Output the [X, Y] coordinate of the center of the cell containing the given text.  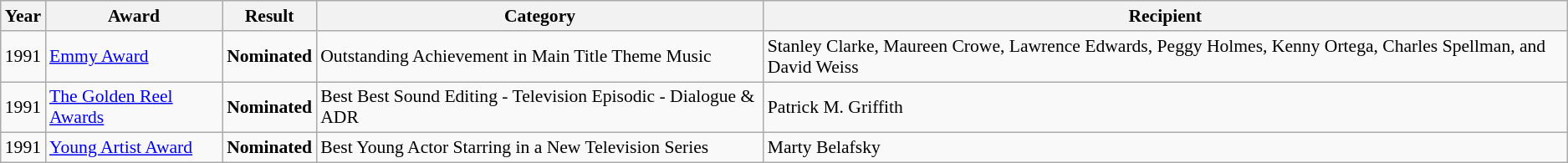
Result [269, 16]
Best Young Actor Starring in a New Television Series [540, 148]
Marty Belafsky [1166, 148]
The Golden Reel Awards [134, 107]
Outstanding Achievement in Main Title Theme Music [540, 57]
Young Artist Award [134, 148]
Award [134, 16]
Category [540, 16]
Emmy Award [134, 57]
Best Best Sound Editing - Television Episodic - Dialogue & ADR [540, 107]
Stanley Clarke, Maureen Crowe, Lawrence Edwards, Peggy Holmes, Kenny Ortega, Charles Spellman, and David Weiss [1166, 57]
Patrick M. Griffith [1166, 107]
Year [23, 16]
Recipient [1166, 16]
